Detect which cell encompasses the target text, then output its (X, Y) center coordinate. 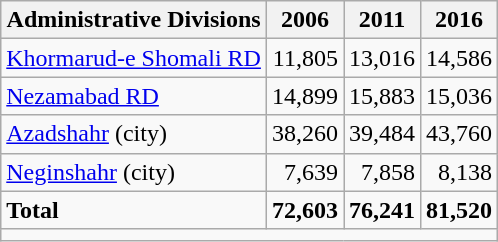
Neginshahr (city) (134, 172)
Total (134, 210)
14,899 (304, 96)
15,883 (382, 96)
15,036 (460, 96)
39,484 (382, 134)
Nezamabad RD (134, 96)
2006 (304, 20)
72,603 (304, 210)
Administrative Divisions (134, 20)
81,520 (460, 210)
43,760 (460, 134)
7,858 (382, 172)
Khormarud-e Shomali RD (134, 58)
76,241 (382, 210)
8,138 (460, 172)
Azadshahr (city) (134, 134)
7,639 (304, 172)
38,260 (304, 134)
14,586 (460, 58)
13,016 (382, 58)
11,805 (304, 58)
2016 (460, 20)
2011 (382, 20)
